Find where the given text appears and provide that cell's center as [x, y] coordinate. 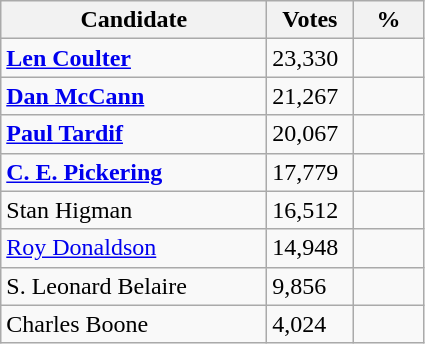
23,330 [310, 58]
Votes [310, 20]
% [388, 20]
Paul Tardif [134, 134]
16,512 [310, 210]
Dan McCann [134, 96]
14,948 [310, 248]
Charles Boone [134, 324]
Candidate [134, 20]
9,856 [310, 286]
Len Coulter [134, 58]
20,067 [310, 134]
17,779 [310, 172]
21,267 [310, 96]
Roy Donaldson [134, 248]
Stan Higman [134, 210]
C. E. Pickering [134, 172]
S. Leonard Belaire [134, 286]
4,024 [310, 324]
